Capture the cell that displays the provided text and extract its (X, Y) central coordinate. 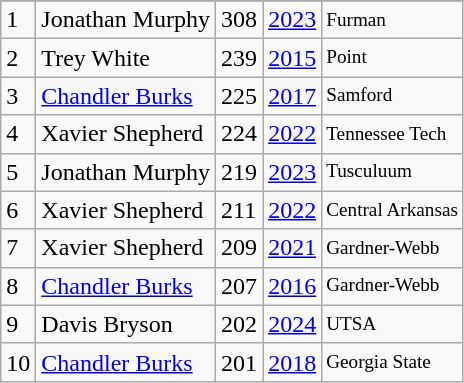
9 (18, 324)
219 (240, 172)
Davis Bryson (126, 324)
Central Arkansas (392, 210)
225 (240, 96)
4 (18, 134)
2021 (292, 248)
Georgia State (392, 362)
Samford (392, 96)
201 (240, 362)
Point (392, 58)
3 (18, 96)
Tennessee Tech (392, 134)
239 (240, 58)
2016 (292, 286)
2024 (292, 324)
6 (18, 210)
UTSA (392, 324)
209 (240, 248)
2018 (292, 362)
207 (240, 286)
2 (18, 58)
2015 (292, 58)
Trey White (126, 58)
224 (240, 134)
5 (18, 172)
7 (18, 248)
1 (18, 20)
8 (18, 286)
10 (18, 362)
211 (240, 210)
308 (240, 20)
Tusculuum (392, 172)
2017 (292, 96)
202 (240, 324)
Furman (392, 20)
